Provide the [X, Y] coordinate of the cell's center where the given text is located.  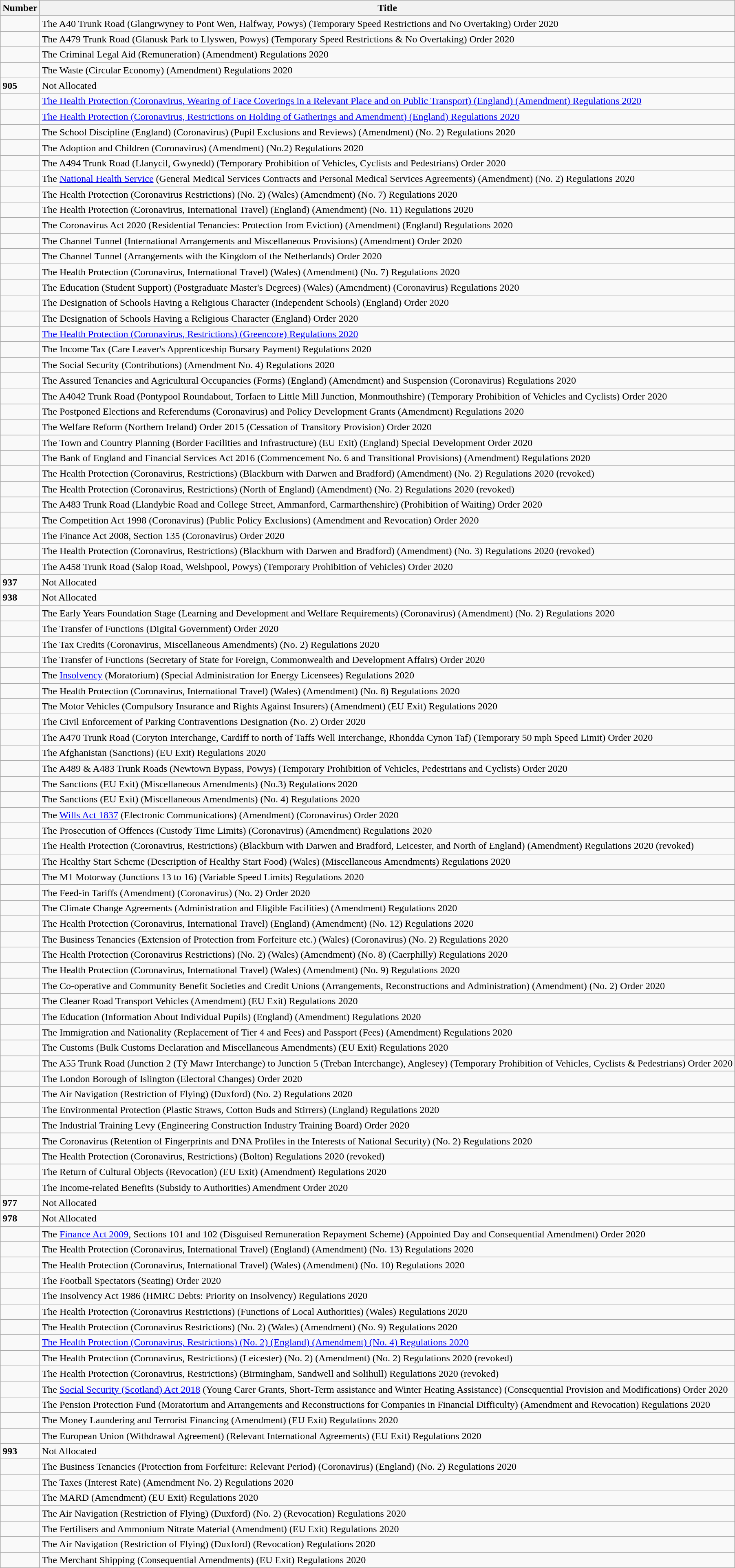
The Education (Student Support) (Postgraduate Master's Degrees) (Wales) (Amendment) (Coronavirus) Regulations 2020 [387, 287]
The Prosecution of Offences (Custody Time Limits) (Coronavirus) (Amendment) Regulations 2020 [387, 830]
The Air Navigation (Restriction of Flying) (Duxford) (No. 2) Regulations 2020 [387, 1094]
The Adoption and Children (Coronavirus) (Amendment) (No.2) Regulations 2020 [387, 148]
The Designation of Schools Having a Religious Character (Independent Schools) (England) Order 2020 [387, 303]
The London Borough of Islington (Electoral Changes) Order 2020 [387, 1079]
The Health Protection (Coronavirus Restrictions) (Functions of Local Authorities) (Wales) Regulations 2020 [387, 1312]
The Industrial Training Levy (Engineering Construction Industry Training Board) Order 2020 [387, 1125]
The Health Protection (Coronavirus, Restrictions) (Leicester) (No. 2) (Amendment) (No. 2) Regulations 2020 (revoked) [387, 1358]
The School Discipline (England) (Coronavirus) (Pupil Exclusions and Reviews) (Amendment) (No. 2) Regulations 2020 [387, 132]
The Channel Tunnel (Arrangements with the Kingdom of the Netherlands) Order 2020 [387, 256]
The Business Tenancies (Extension of Protection from Forfeiture etc.) (Wales) (Coronavirus) (No. 2) Regulations 2020 [387, 939]
The Health Protection (Coronavirus, International Travel) (Wales) (Amendment) (No. 9) Regulations 2020 [387, 970]
The Health Protection (Coronavirus, International Travel) (Wales) (Amendment) (No. 7) Regulations 2020 [387, 272]
The Motor Vehicles (Compulsory Insurance and Rights Against Insurers) (Amendment) (EU Exit) Regulations 2020 [387, 707]
The Health Protection (Coronavirus, International Travel) (England) (Amendment) (No. 12) Regulations 2020 [387, 923]
The Health Protection (Coronavirus, Restrictions) (Blackburn with Darwen and Bradford) (Amendment) (No. 2) Regulations 2020 (revoked) [387, 474]
The Channel Tunnel (International Arrangements and Miscellaneous Provisions) (Amendment) Order 2020 [387, 241]
The Environmental Protection (Plastic Straws, Cotton Buds and Stirrers) (England) Regulations 2020 [387, 1110]
The Customs (Bulk Customs Declaration and Miscellaneous Amendments) (EU Exit) Regulations 2020 [387, 1048]
The Competition Act 1998 (Coronavirus) (Public Policy Exclusions) (Amendment and Revocation) Order 2020 [387, 520]
The Healthy Start Scheme (Description of Healthy Start Food) (Wales) (Miscellaneous Amendments) Regulations 2020 [387, 861]
The Cleaner Road Transport Vehicles (Amendment) (EU Exit) Regulations 2020 [387, 1001]
Title [387, 8]
The Health Protection (Coronavirus, International Travel) (England) (Amendment) (No. 13) Regulations 2020 [387, 1250]
The Tax Credits (Coronavirus, Miscellaneous Amendments) (No. 2) Regulations 2020 [387, 644]
The MARD (Amendment) (EU Exit) Regulations 2020 [387, 1498]
The Welfare Reform (Northern Ireland) Order 2015 (Cessation of Transitory Provision) Order 2020 [387, 427]
The Health Protection (Coronavirus, International Travel) (Wales) (Amendment) (No. 8) Regulations 2020 [387, 691]
The Health Protection (Coronavirus, Restrictions) (Bolton) Regulations 2020 (revoked) [387, 1156]
977 [20, 1203]
The Criminal Legal Aid (Remuneration) (Amendment) Regulations 2020 [387, 55]
The Air Navigation (Restriction of Flying) (Duxford) (No. 2) (Revocation) Regulations 2020 [387, 1513]
The European Union (Withdrawal Agreement) (Relevant International Agreements) (EU Exit) Regulations 2020 [387, 1435]
The Health Protection (Coronavirus, Restrictions) (No. 2) (England) (Amendment) (No. 4) Regulations 2020 [387, 1343]
The A483 Trunk Road (Llandybie Road and College Street, Ammanford, Carmarthenshire) (Prohibition of Waiting) Order 2020 [387, 505]
The A489 & A483 Trunk Roads (Newtown Bypass, Powys) (Temporary Prohibition of Vehicles, Pedestrians and Cyclists) Order 2020 [387, 769]
Number [20, 8]
The Taxes (Interest Rate) (Amendment No. 2) Regulations 2020 [387, 1482]
The Sanctions (EU Exit) (Miscellaneous Amendments) (No.3) Regulations 2020 [387, 784]
The Transfer of Functions (Secretary of State for Foreign, Commonwealth and Development Affairs) Order 2020 [387, 660]
The A40 Trunk Road (Glangrwyney to Pont Wen, Halfway, Powys) (Temporary Speed Restrictions and No Overtaking) Order 2020 [387, 24]
The M1 Motorway (Junctions 13 to 16) (Variable Speed Limits) Regulations 2020 [387, 877]
The Insolvency Act 1986 (HMRC Debts: Priority on Insolvency) Regulations 2020 [387, 1296]
905 [20, 86]
993 [20, 1451]
The A458 Trunk Road (Salop Road, Welshpool, Powys) (Temporary Prohibition of Vehicles) Order 2020 [387, 567]
The Immigration and Nationality (Replacement of Tier 4 and Fees) and Passport (Fees) (Amendment) Regulations 2020 [387, 1032]
The National Health Service (General Medical Services Contracts and Personal Medical Services Agreements) (Amendment) (No. 2) Regulations 2020 [387, 179]
The Health Protection (Coronavirus, Restrictions) (Greencore) Regulations 2020 [387, 334]
The Health Protection (Coronavirus, International Travel) (Wales) (Amendment) (No. 10) Regulations 2020 [387, 1265]
The Health Protection (Coronavirus Restrictions) (No. 2) (Wales) (Amendment) (No. 7) Regulations 2020 [387, 194]
The A494 Trunk Road (Llanycil, Gwynedd) (Temporary Prohibition of Vehicles, Cyclists and Pedestrians) Order 2020 [387, 163]
The Climate Change Agreements (Administration and Eligible Facilities) (Amendment) Regulations 2020 [387, 908]
The Health Protection (Coronavirus Restrictions) (No. 2) (Wales) (Amendment) (No. 8) (Caerphilly) Regulations 2020 [387, 955]
The Health Protection (Coronavirus Restrictions) (No. 2) (Wales) (Amendment) (No. 9) Regulations 2020 [387, 1327]
The Afghanistan (Sanctions) (EU Exit) Regulations 2020 [387, 753]
The Education (Information About Individual Pupils) (England) (Amendment) Regulations 2020 [387, 1017]
The Insolvency (Moratorium) (Special Administration for Energy Licensees) Regulations 2020 [387, 675]
The Coronavirus Act 2020 (Residential Tenancies: Protection from Eviction) (Amendment) (England) Regulations 2020 [387, 225]
The Coronavirus (Retention of Fingerprints and DNA Profiles in the Interests of National Security) (No. 2) Regulations 2020 [387, 1141]
The Town and Country Planning (Border Facilities and Infrastructure) (EU Exit) (England) Special Development Order 2020 [387, 442]
The Bank of England and Financial Services Act 2016 (Commencement No. 6 and Transitional Provisions) (Amendment) Regulations 2020 [387, 458]
The Money Laundering and Terrorist Financing (Amendment) (EU Exit) Regulations 2020 [387, 1420]
The Health Protection (Coronavirus, Restrictions) (Blackburn with Darwen and Bradford) (Amendment) (No. 3) Regulations 2020 (revoked) [387, 551]
The Civil Enforcement of Parking Contraventions Designation (No. 2) Order 2020 [387, 722]
The Social Security (Contributions) (Amendment No. 4) Regulations 2020 [387, 365]
The Designation of Schools Having a Religious Character (England) Order 2020 [387, 318]
The Assured Tenancies and Agricultural Occupancies (Forms) (England) (Amendment) and Suspension (Coronavirus) Regulations 2020 [387, 380]
The Co-operative and Community Benefit Societies and Credit Unions (Arrangements, Reconstructions and Administration) (Amendment) (No. 2) Order 2020 [387, 986]
The Income Tax (Care Leaver's Apprenticeship Bursary Payment) Regulations 2020 [387, 349]
The Waste (Circular Economy) (Amendment) Regulations 2020 [387, 70]
The Health Protection (Coronavirus, Restrictions on Holding of Gatherings and Amendment) (England) Regulations 2020 [387, 117]
The Early Years Foundation Stage (Learning and Development and Welfare Requirements) (Coronavirus) (Amendment) (No. 2) Regulations 2020 [387, 613]
The Fertilisers and Ammonium Nitrate Material (Amendment) (EU Exit) Regulations 2020 [387, 1529]
938 [20, 598]
The Football Spectators (Seating) Order 2020 [387, 1281]
The Merchant Shipping (Consequential Amendments) (EU Exit) Regulations 2020 [387, 1560]
The A470 Trunk Road (Coryton Interchange, Cardiff to north of Taffs Well Interchange, Rhondda Cynon Taf) (Temporary 50 mph Speed Limit) Order 2020 [387, 738]
The Feed-in Tariffs (Amendment) (Coronavirus) (No. 2) Order 2020 [387, 892]
The Health Protection (Coronavirus, Restrictions) (North of England) (Amendment) (No. 2) Regulations 2020 (revoked) [387, 489]
The Health Protection (Coronavirus, Wearing of Face Coverings in a Relevant Place and on Public Transport) (England) (Amendment) Regulations 2020 [387, 101]
The Health Protection (Coronavirus, International Travel) (England) (Amendment) (No. 11) Regulations 2020 [387, 210]
The Return of Cultural Objects (Revocation) (EU Exit) (Amendment) Regulations 2020 [387, 1172]
The A479 Trunk Road (Glanusk Park to Llyswen, Powys) (Temporary Speed Restrictions & No Overtaking) Order 2020 [387, 39]
The Sanctions (EU Exit) (Miscellaneous Amendments) (No. 4) Regulations 2020 [387, 799]
The Finance Act 2008, Section 135 (Coronavirus) Order 2020 [387, 536]
The Transfer of Functions (Digital Government) Order 2020 [387, 629]
The Postponed Elections and Referendums (Coronavirus) and Policy Development Grants (Amendment) Regulations 2020 [387, 411]
978 [20, 1219]
937 [20, 582]
The Air Navigation (Restriction of Flying) (Duxford) (Revocation) Regulations 2020 [387, 1544]
The Business Tenancies (Protection from Forfeiture: Relevant Period) (Coronavirus) (England) (No. 2) Regulations 2020 [387, 1467]
The Wills Act 1837 (Electronic Communications) (Amendment) (Coronavirus) Order 2020 [387, 815]
The Finance Act 2009, Sections 101 and 102 (Disguised Remuneration Repayment Scheme) (Appointed Day and Consequential Amendment) Order 2020 [387, 1234]
The Health Protection (Coronavirus, Restrictions) (Birmingham, Sandwell and Solihull) Regulations 2020 (revoked) [387, 1374]
The Income-related Benefits (Subsidy to Authorities) Amendment Order 2020 [387, 1188]
